Extract the (X, Y) coordinate from the center of the cell holding the provided text.  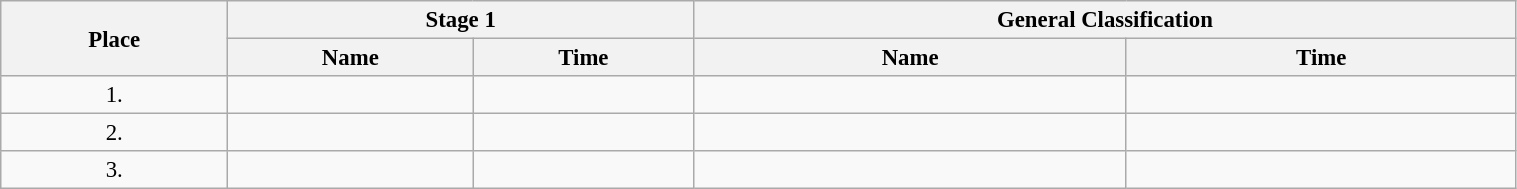
3. (114, 170)
2. (114, 133)
General Classification (1105, 20)
Place (114, 38)
1. (114, 95)
Stage 1 (461, 20)
